Scan for the cell matching the given text and deliver its [X, Y] coordinate at center. 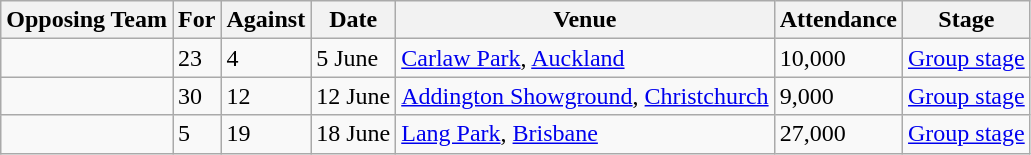
5 June [354, 58]
Date [354, 20]
12 [266, 96]
Attendance [838, 20]
Carlaw Park, Auckland [585, 58]
9,000 [838, 96]
5 [197, 134]
10,000 [838, 58]
Addington Showground, Christchurch [585, 96]
Stage [967, 20]
Opposing Team [87, 20]
12 June [354, 96]
For [197, 20]
Against [266, 20]
4 [266, 58]
19 [266, 134]
Lang Park, Brisbane [585, 134]
27,000 [838, 134]
30 [197, 96]
Venue [585, 20]
18 June [354, 134]
23 [197, 58]
